For the text-containing cell, return its midpoint in (x, y) coordinate format. 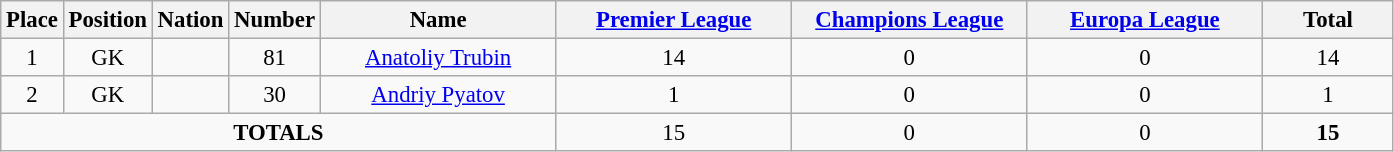
Champions League (910, 20)
Name (438, 20)
Position (108, 20)
2 (32, 95)
Anatoliy Trubin (438, 58)
30 (275, 95)
Andriy Pyatov (438, 95)
Number (275, 20)
Nation (190, 20)
Place (32, 20)
Europa League (1145, 20)
TOTALS (278, 133)
Total (1328, 20)
Premier League (674, 20)
81 (275, 58)
